Extract the [X, Y] coordinate from the center of the cell holding the provided text.  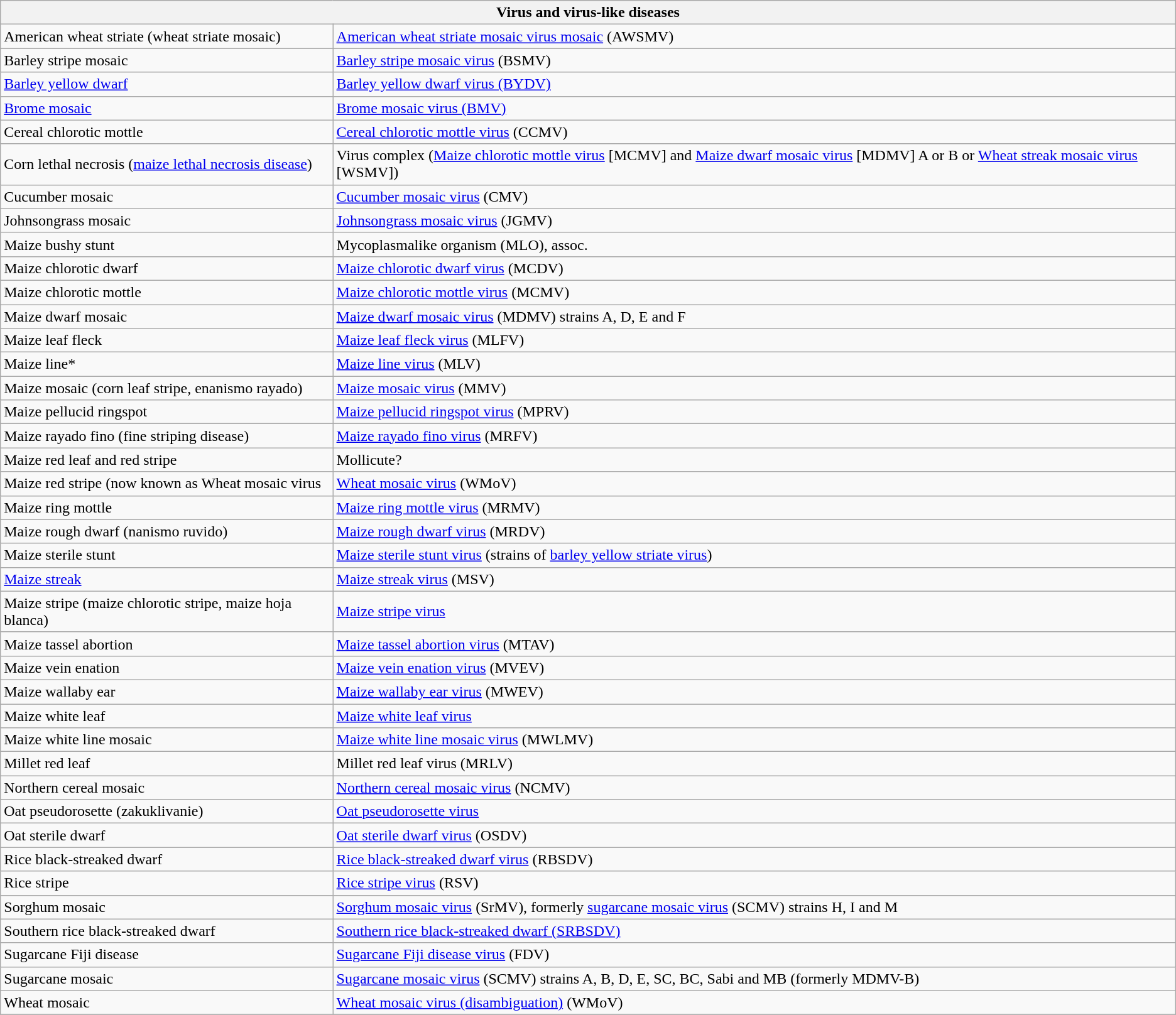
Millet red leaf virus (MRLV) [754, 764]
Barley stripe mosaic [167, 60]
Sorghum mosaic [167, 907]
Barley yellow dwarf [167, 84]
Oat sterile dwarf virus (OSDV) [754, 835]
Maize ring mottle [167, 507]
Maize tassel abortion [167, 644]
Maize vein enation virus (MVEV) [754, 668]
Southern rice black-streaked dwarf (SRBSDV) [754, 931]
Oat sterile dwarf [167, 835]
Rice black-streaked dwarf [167, 859]
Maize dwarf mosaic virus (MDMV) strains A, D, E and F [754, 316]
Maize line virus (MLV) [754, 364]
Maize chlorotic mottle virus (MCMV) [754, 292]
Northern cereal mosaic virus (NCMV) [754, 788]
Oat pseudorosette (zakuklivanie) [167, 811]
Maize pellucid ringspot [167, 412]
Sorghum mosaic virus (SrMV), formerly sugarcane mosaic virus (SCMV) strains H, I and M [754, 907]
Wheat mosaic virus (WMoV) [754, 484]
Cereal chlorotic mottle [167, 132]
Maize mosaic (corn leaf stripe, enanismo rayado) [167, 388]
American wheat striate mosaic virus mosaic (AWSMV) [754, 36]
American wheat striate (wheat striate mosaic) [167, 36]
Maize rayado fino (fine striping disease) [167, 436]
Maize red leaf and red stripe [167, 460]
Johnsongrass mosaic [167, 220]
Virus complex (Maize chlorotic mottle virus [MCMV] and Maize dwarf mosaic virus [MDMV] A or B or Wheat streak mosaic virus [WSMV]) [754, 165]
Maize red stripe (now known as Wheat mosaic virus [167, 484]
Maize chlorotic dwarf [167, 268]
Maize white leaf [167, 715]
Maize white line mosaic virus (MWLMV) [754, 740]
Northern cereal mosaic [167, 788]
Brome mosaic [167, 108]
Cucumber mosaic [167, 197]
Wheat mosaic [167, 1002]
Mollicute? [754, 460]
Maize leaf fleck [167, 340]
Maize wallaby ear [167, 692]
Rice stripe virus (RSV) [754, 883]
Maize streak virus (MSV) [754, 579]
Virus and virus-like diseases [588, 13]
Maize chlorotic dwarf virus (MCDV) [754, 268]
Maize dwarf mosaic [167, 316]
Cereal chlorotic mottle virus (CCMV) [754, 132]
Maize white line mosaic [167, 740]
Maize wallaby ear virus (MWEV) [754, 692]
Maize line* [167, 364]
Southern rice black-streaked dwarf [167, 931]
Wheat mosaic virus (disambiguation) (WMoV) [754, 1002]
Maize bushy stunt [167, 244]
Maize ring mottle virus (MRMV) [754, 507]
Maize pellucid ringspot virus (MPRV) [754, 412]
Rice black-streaked dwarf virus (RBSDV) [754, 859]
Maize tassel abortion virus (MTAV) [754, 644]
Corn lethal necrosis (maize lethal necrosis disease) [167, 165]
Maize leaf fleck virus (MLFV) [754, 340]
Maize sterile stunt virus (strains of barley yellow striate virus) [754, 555]
Maize vein enation [167, 668]
Brome mosaic virus (BMV) [754, 108]
Cucumber mosaic virus (CMV) [754, 197]
Millet red leaf [167, 764]
Maize sterile stunt [167, 555]
Barley stripe mosaic virus (BSMV) [754, 60]
Maize rayado fino virus (MRFV) [754, 436]
Maize chlorotic mottle [167, 292]
Maize stripe (maize chlorotic stripe, maize hoja blanca) [167, 612]
Maize rough dwarf (nanismo ruvido) [167, 531]
Rice stripe [167, 883]
Sugarcane mosaic virus (SCMV) strains A, B, D, E, SC, BC, Sabi and MB (formerly MDMV-B) [754, 979]
Maize white leaf virus [754, 715]
Maize stripe virus [754, 612]
Mycoplasmalike organism (MLO), assoc. [754, 244]
Johnsongrass mosaic virus (JGMV) [754, 220]
Sugarcane mosaic [167, 979]
Maize rough dwarf virus (MRDV) [754, 531]
Maize streak [167, 579]
Oat pseudorosette virus [754, 811]
Maize mosaic virus (MMV) [754, 388]
Sugarcane Fiji disease [167, 955]
Barley yellow dwarf virus (BYDV) [754, 84]
Sugarcane Fiji disease virus (FDV) [754, 955]
